Find where the given text appears and provide that cell's center as [X, Y] coordinate. 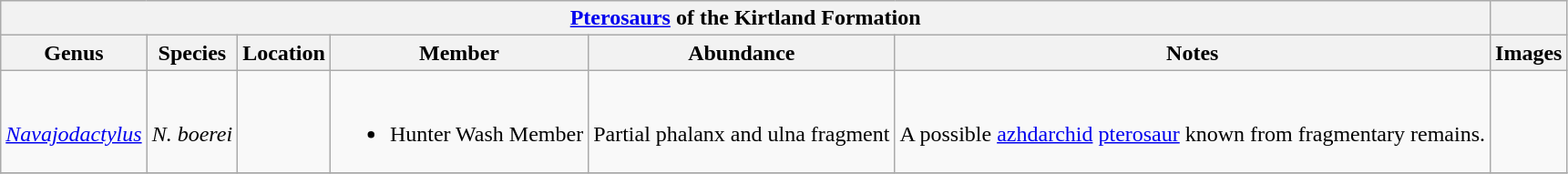
Notes [1193, 53]
Member [459, 53]
Pterosaurs of the Kirtland Formation [745, 18]
A possible azhdarchid pterosaur known from fragmentary remains. [1193, 122]
Species [191, 53]
Navajodactylus [74, 122]
N. boerei [191, 122]
Partial phalanx and ulna fragment [742, 122]
Images [1529, 53]
Location [284, 53]
Genus [74, 53]
Hunter Wash Member [459, 122]
Abundance [742, 53]
